Find where the given text appears and provide that cell's center as [x, y] coordinate. 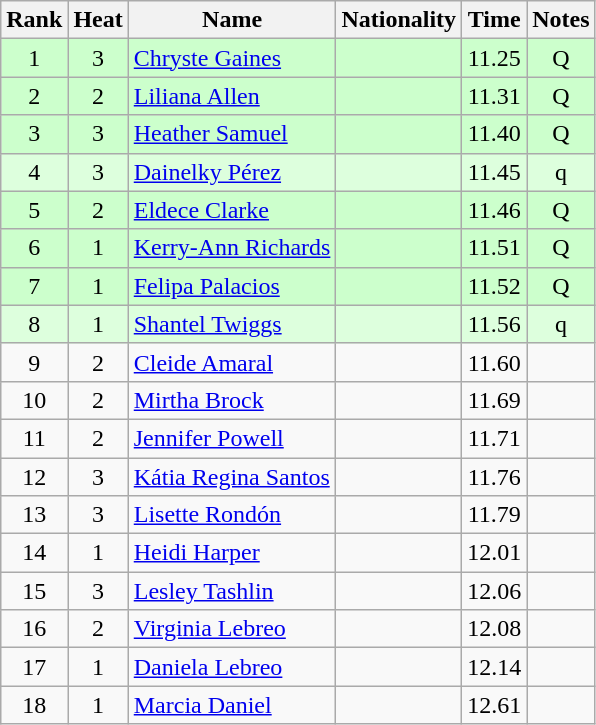
Virginia Lebreo [232, 629]
11.46 [494, 210]
11.60 [494, 362]
11.45 [494, 172]
12.61 [494, 705]
12.01 [494, 553]
Heat [98, 20]
Nationality [399, 20]
12.14 [494, 667]
6 [34, 248]
12.08 [494, 629]
Kerry-Ann Richards [232, 248]
Heidi Harper [232, 553]
Lesley Tashlin [232, 591]
Heather Samuel [232, 134]
Jennifer Powell [232, 438]
Liliana Allen [232, 96]
Cleide Amaral [232, 362]
11.56 [494, 324]
11.52 [494, 286]
9 [34, 362]
11.51 [494, 248]
Eldece Clarke [232, 210]
11.40 [494, 134]
16 [34, 629]
18 [34, 705]
12.06 [494, 591]
Marcia Daniel [232, 705]
Dainelky Pérez [232, 172]
14 [34, 553]
11 [34, 438]
11.25 [494, 58]
Daniela Lebreo [232, 667]
Notes [561, 20]
4 [34, 172]
Rank [34, 20]
11.31 [494, 96]
Lisette Rondón [232, 515]
Time [494, 20]
Felipa Palacios [232, 286]
15 [34, 591]
11.71 [494, 438]
7 [34, 286]
8 [34, 324]
Name [232, 20]
Chryste Gaines [232, 58]
11.69 [494, 400]
5 [34, 210]
12 [34, 477]
Mirtha Brock [232, 400]
17 [34, 667]
11.76 [494, 477]
13 [34, 515]
10 [34, 400]
Shantel Twiggs [232, 324]
11.79 [494, 515]
Kátia Regina Santos [232, 477]
